Pinpoint the cell where the given text exists, returning its [X, Y] midpoint coordinate. 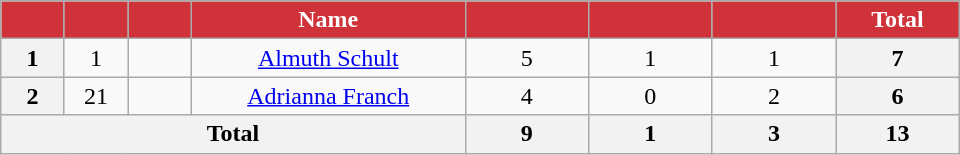
6 [898, 96]
13 [898, 134]
21 [96, 96]
Almuth Schult [328, 58]
Adrianna Franch [328, 96]
9 [527, 134]
3 [774, 134]
4 [527, 96]
Name [328, 20]
7 [898, 58]
5 [527, 58]
0 [651, 96]
